Capture the cell that displays the provided text and extract its (x, y) central coordinate. 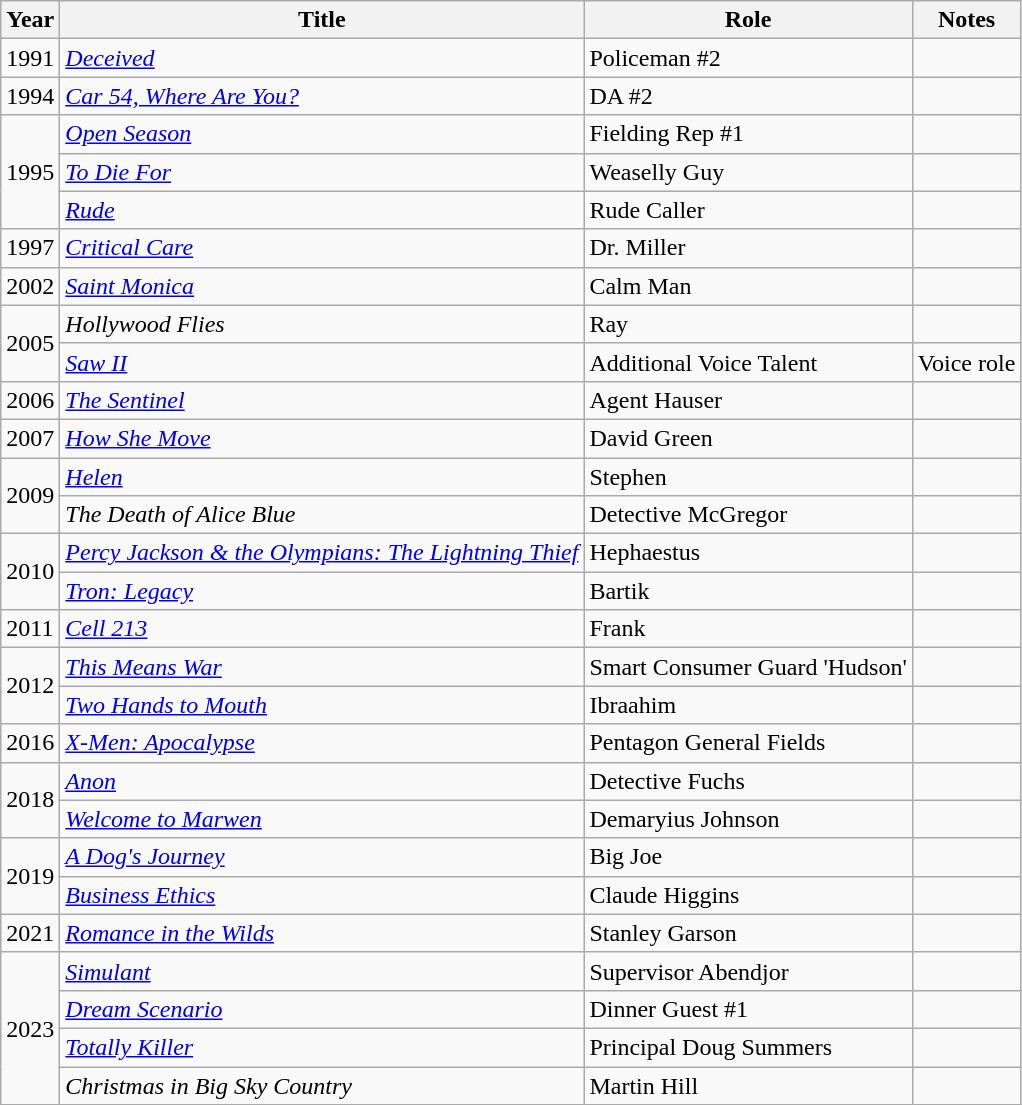
Role (748, 20)
Agent Hauser (748, 400)
Big Joe (748, 857)
2006 (30, 400)
Tron: Legacy (322, 591)
2002 (30, 286)
2016 (30, 743)
Detective McGregor (748, 515)
Open Season (322, 134)
Stanley Garson (748, 933)
Ibraahim (748, 705)
Title (322, 20)
Welcome to Marwen (322, 819)
X-Men: Apocalypse (322, 743)
Dream Scenario (322, 1009)
Saint Monica (322, 286)
Rude (322, 210)
Notes (966, 20)
Detective Fuchs (748, 781)
Frank (748, 629)
1991 (30, 58)
Christmas in Big Sky Country (322, 1085)
Car 54, Where Are You? (322, 96)
Anon (322, 781)
How She Move (322, 438)
Bartik (748, 591)
DA #2 (748, 96)
Hephaestus (748, 553)
Saw II (322, 362)
Voice role (966, 362)
1994 (30, 96)
2021 (30, 933)
A Dog's Journey (322, 857)
Principal Doug Summers (748, 1047)
2009 (30, 496)
Simulant (322, 971)
Helen (322, 477)
Calm Man (748, 286)
The Sentinel (322, 400)
Fielding Rep #1 (748, 134)
1997 (30, 248)
Rude Caller (748, 210)
Two Hands to Mouth (322, 705)
Totally Killer (322, 1047)
Martin Hill (748, 1085)
To Die For (322, 172)
2005 (30, 343)
Hollywood Flies (322, 324)
Dinner Guest #1 (748, 1009)
Demaryius Johnson (748, 819)
2011 (30, 629)
Romance in the Wilds (322, 933)
Claude Higgins (748, 895)
Pentagon General Fields (748, 743)
Deceived (322, 58)
Critical Care (322, 248)
2023 (30, 1028)
2019 (30, 876)
Policeman #2 (748, 58)
2010 (30, 572)
Stephen (748, 477)
David Green (748, 438)
Business Ethics (322, 895)
1995 (30, 172)
Additional Voice Talent (748, 362)
Ray (748, 324)
Smart Consumer Guard 'Hudson' (748, 667)
2018 (30, 800)
2007 (30, 438)
The Death of Alice Blue (322, 515)
2012 (30, 686)
Supervisor Abendjor (748, 971)
Weaselly Guy (748, 172)
This Means War (322, 667)
Dr. Miller (748, 248)
Cell 213 (322, 629)
Percy Jackson & the Olympians: The Lightning Thief (322, 553)
Year (30, 20)
